Detect which cell encompasses the target text, then output its (X, Y) center coordinate. 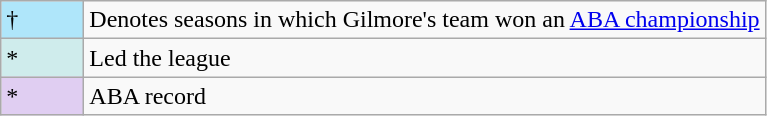
Led the league (424, 58)
Denotes seasons in which Gilmore's team won an ABA championship (424, 20)
† (42, 20)
ABA record (424, 96)
